Scan for the cell matching the given text and deliver its (X, Y) coordinate at center. 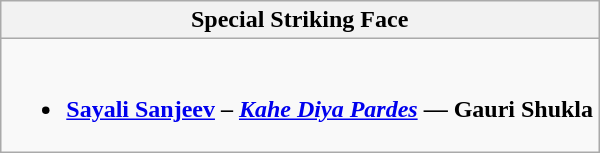
Sayali Sanjeev – Kahe Diya Pardes — Gauri Shukla (300, 96)
Special Striking Face (300, 20)
